Find where the given text appears and provide that cell's center as [x, y] coordinate. 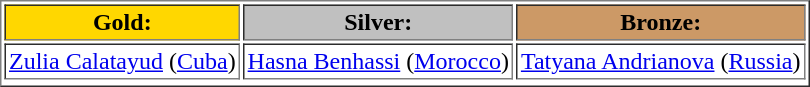
Bronze: [660, 22]
Tatyana Andrianova (Russia) [660, 62]
Hasna Benhassi (Morocco) [378, 62]
Gold: [122, 22]
Zulia Calatayud (Cuba) [122, 62]
Silver: [378, 22]
